Search for the cell housing the specified text and yield its [X, Y] center coordinate. 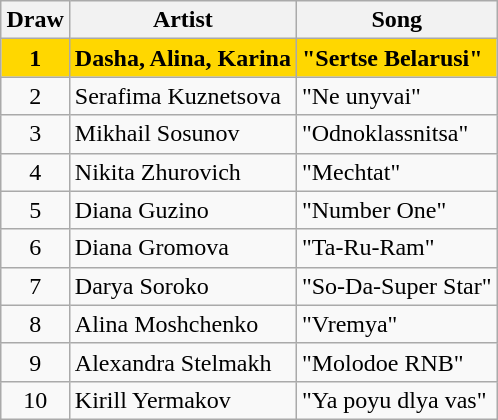
Diana Gromova [182, 248]
Diana Guzino [182, 210]
8 [35, 324]
Alexandra Stelmakh [182, 362]
Dasha, Alina, Karina [182, 58]
"Mechtat" [396, 172]
Kirill Yermakov [182, 400]
1 [35, 58]
"Sertse Belarusi" [396, 58]
"So-Da-Super Star" [396, 286]
Darya Soroko [182, 286]
"Ya poyu dlya vas" [396, 400]
10 [35, 400]
Artist [182, 20]
5 [35, 210]
Draw [35, 20]
Serafima Kuznetsova [182, 96]
2 [35, 96]
3 [35, 134]
Nikita Zhurovich [182, 172]
7 [35, 286]
Song [396, 20]
"Odnoklassnitsa" [396, 134]
"Number One" [396, 210]
6 [35, 248]
"Vremya" [396, 324]
"Ta-Ru-Ram" [396, 248]
"Molodoe RNB" [396, 362]
4 [35, 172]
"Ne unyvai" [396, 96]
9 [35, 362]
Mikhail Sosunov [182, 134]
Alina Moshchenko [182, 324]
